Pinpoint the cell where the given text exists, returning its [X, Y] midpoint coordinate. 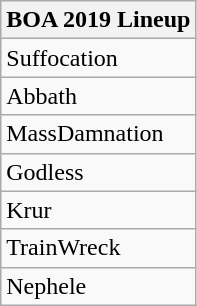
Krur [98, 210]
MassDamnation [98, 134]
Nephele [98, 286]
TrainWreck [98, 248]
Godless [98, 172]
BOA 2019 Lineup [98, 20]
Abbath [98, 96]
Suffocation [98, 58]
